Return the [X, Y] coordinate for the center point of the cell that contains the specified text.  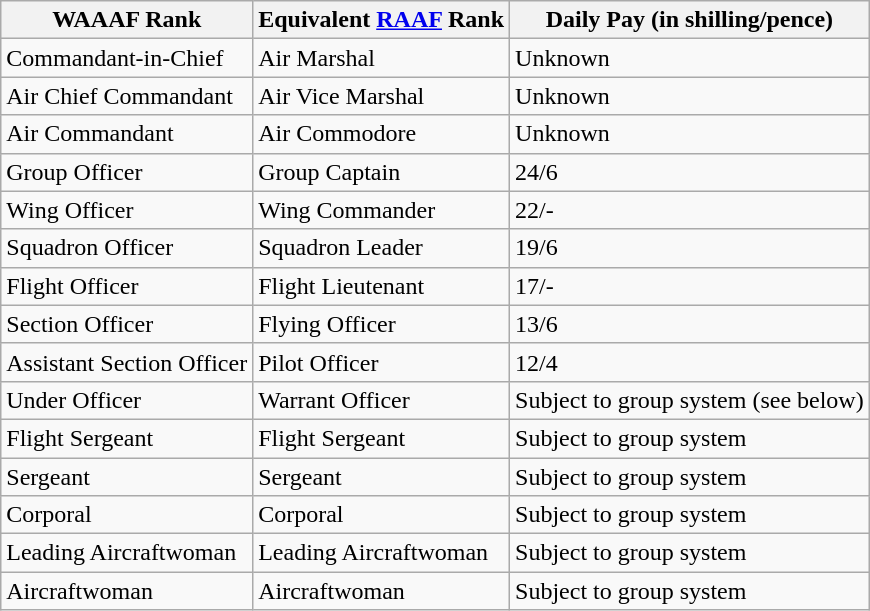
19/6 [690, 248]
Daily Pay (in shilling/pence) [690, 20]
Assistant Section Officer [127, 362]
Wing Commander [382, 210]
Air Marshal [382, 58]
24/6 [690, 172]
Subject to group system (see below) [690, 400]
Wing Officer [127, 210]
Air Vice Marshal [382, 96]
Under Officer [127, 400]
Squadron Officer [127, 248]
13/6 [690, 324]
12/4 [690, 362]
Pilot Officer [382, 362]
WAAAF Rank [127, 20]
Warrant Officer [382, 400]
Squadron Leader [382, 248]
Flying Officer [382, 324]
Section Officer [127, 324]
Air Chief Commandant [127, 96]
Flight Lieutenant [382, 286]
Equivalent RAAF Rank [382, 20]
Group Captain [382, 172]
Air Commodore [382, 134]
Commandant-in-Chief [127, 58]
Air Commandant [127, 134]
22/- [690, 210]
17/- [690, 286]
Flight Officer [127, 286]
Group Officer [127, 172]
